Output the (X, Y) coordinate of the center of the cell containing the given text.  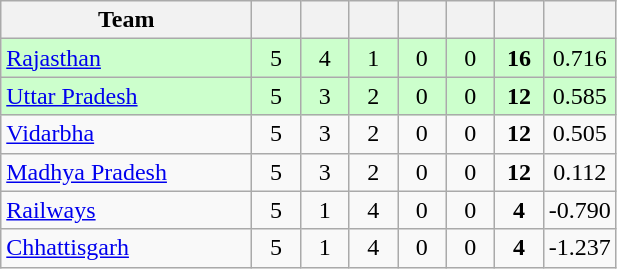
Railways (126, 210)
Vidarbha (126, 134)
Rajasthan (126, 58)
0.716 (580, 58)
Chhattisgarh (126, 248)
Madhya Pradesh (126, 172)
-1.237 (580, 248)
-0.790 (580, 210)
Team (126, 20)
0.112 (580, 172)
Uttar Pradesh (126, 96)
0.585 (580, 96)
0.505 (580, 134)
16 (520, 58)
